Scan for the cell matching the given text and deliver its (X, Y) coordinate at center. 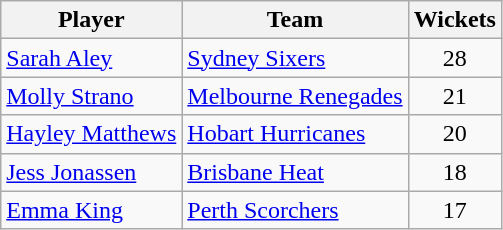
Brisbane Heat (295, 172)
Player (92, 20)
28 (454, 58)
17 (454, 210)
20 (454, 134)
Sarah Aley (92, 58)
Perth Scorchers (295, 210)
Hobart Hurricanes (295, 134)
Team (295, 20)
Melbourne Renegades (295, 96)
Wickets (454, 20)
Molly Strano (92, 96)
18 (454, 172)
Jess Jonassen (92, 172)
Hayley Matthews (92, 134)
21 (454, 96)
Sydney Sixers (295, 58)
Emma King (92, 210)
